Output the [x, y] coordinate of the center of the cell containing the given text.  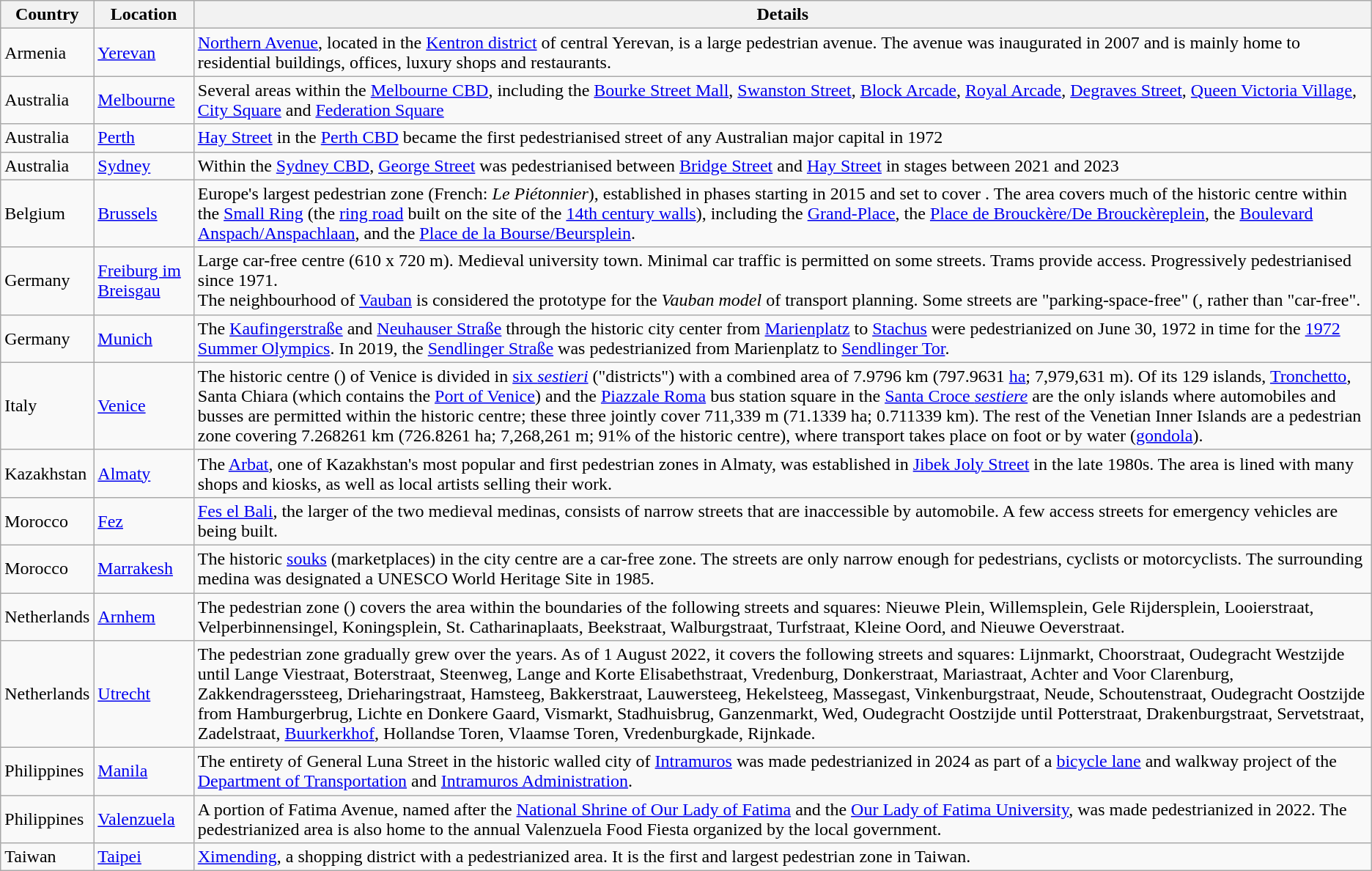
Details [783, 15]
Belgium [47, 213]
Within the Sydney CBD, George Street was pedestrianised between Bridge Street and Hay Street in stages between 2021 and 2023 [783, 166]
Perth [144, 138]
Taiwan [47, 857]
Melbourne [144, 100]
Taipei [144, 857]
Hay Street in the Perth CBD became the first pedestrianised street of any Australian major capital in 1972 [783, 138]
Country [47, 15]
Utrecht [144, 694]
Ximending, a shopping district with a pedestrianized area. It is the first and largest pedestrian zone in Taiwan. [783, 857]
Munich [144, 339]
Freiburg im Breisgau [144, 281]
Marrakesh [144, 569]
Manila [144, 771]
Brussels [144, 213]
Almaty [144, 474]
Sydney [144, 166]
Fez [144, 521]
Venice [144, 406]
Arnhem [144, 616]
Valenzuela [144, 820]
Location [144, 15]
Italy [47, 406]
Armenia [47, 53]
Kazakhstan [47, 474]
Yerevan [144, 53]
